Capture the cell that displays the provided text and extract its [x, y] central coordinate. 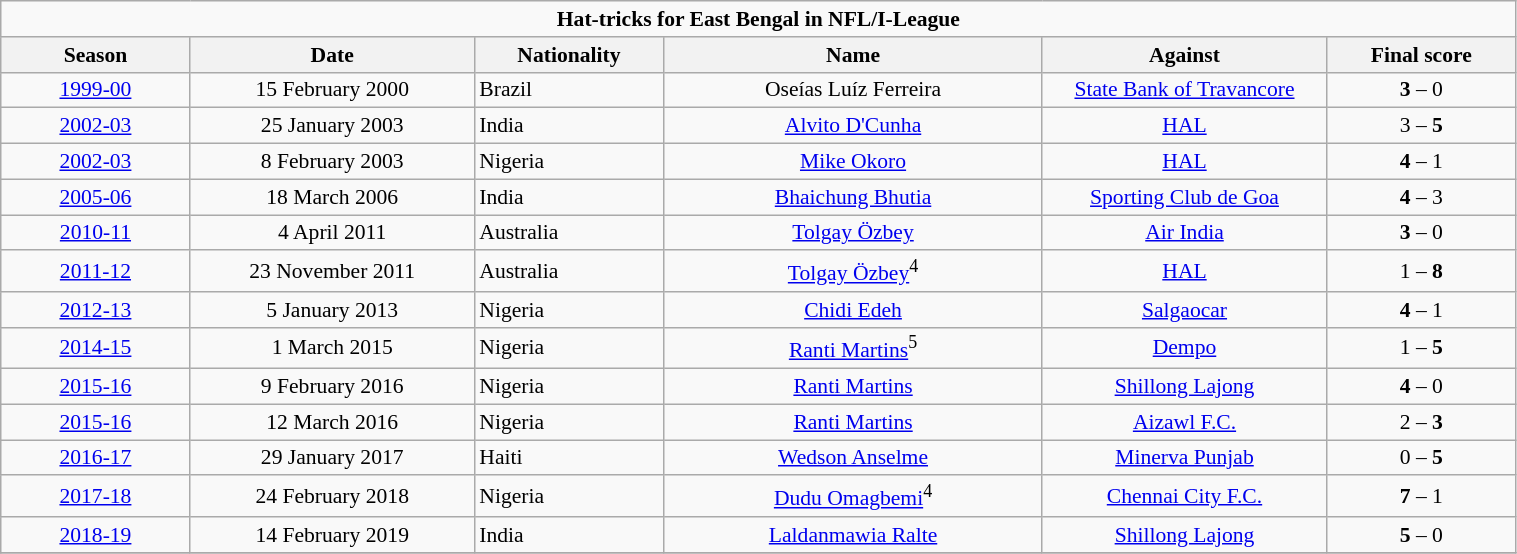
15 February 2000 [332, 90]
8 February 2003 [332, 162]
Minerva Punjab [1184, 458]
4 – 0 [1422, 387]
Wedson Anselme [854, 458]
7 – 1 [1422, 496]
Final score [1422, 55]
5 – 0 [1422, 535]
Laldanmawia Ralte [854, 535]
1 March 2015 [332, 348]
Hat-tricks for East Bengal in NFL/I-League [758, 19]
2011-12 [96, 272]
29 January 2017 [332, 458]
0 – 5 [1422, 458]
2018-19 [96, 535]
State Bank of Travancore [1184, 90]
2005-06 [96, 197]
14 February 2019 [332, 535]
23 November 2011 [332, 272]
1 – 5 [1422, 348]
4 – 3 [1422, 197]
Alvito D'Cunha [854, 126]
Date [332, 55]
Dudu Omagbemi4 [854, 496]
12 March 2016 [332, 422]
Dempo [1184, 348]
2016-17 [96, 458]
Bhaichung Bhutia [854, 197]
2012-13 [96, 310]
4 April 2011 [332, 233]
Aizawl F.C. [1184, 422]
Ranti Martins5 [854, 348]
2010-11 [96, 233]
Mike Okoro [854, 162]
Tolgay Özbey4 [854, 272]
Chennai City F.C. [1184, 496]
Oseías Luíz Ferreira [854, 90]
2017-18 [96, 496]
Against [1184, 55]
Haiti [568, 458]
25 January 2003 [332, 126]
Nationality [568, 55]
Chidi Edeh [854, 310]
Tolgay Özbey [854, 233]
Air India [1184, 233]
3 – 5 [1422, 126]
Brazil [568, 90]
2014-15 [96, 348]
1999-00 [96, 90]
5 January 2013 [332, 310]
9 February 2016 [332, 387]
2 – 3 [1422, 422]
1 – 8 [1422, 272]
18 March 2006 [332, 197]
Season [96, 55]
24 February 2018 [332, 496]
Name [854, 55]
Salgaocar [1184, 310]
Sporting Club de Goa [1184, 197]
